Find where the given text appears and provide that cell's center as [x, y] coordinate. 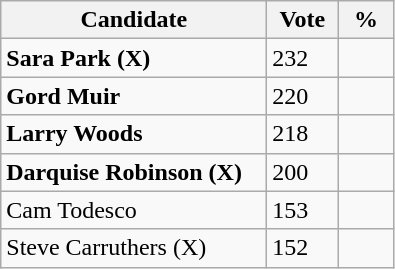
Gord Muir [134, 96]
220 [302, 96]
200 [302, 172]
Vote [302, 20]
% [366, 20]
152 [302, 248]
153 [302, 210]
Cam Todesco [134, 210]
Darquise Robinson (X) [134, 172]
232 [302, 58]
Larry Woods [134, 134]
Sara Park (X) [134, 58]
218 [302, 134]
Candidate [134, 20]
Steve Carruthers (X) [134, 248]
